Determine the [x, y] coordinate at the center of the cell enclosing the given text.  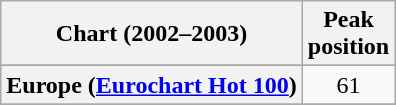
Europe (Eurochart Hot 100) [152, 85]
Peakposition [348, 34]
61 [348, 85]
Chart (2002–2003) [152, 34]
